Scan for the cell matching the given text and deliver its (x, y) coordinate at center. 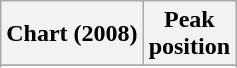
Peakposition (189, 34)
Chart (2008) (72, 34)
